Extract the (x, y) coordinate from the center of the cell holding the provided text.  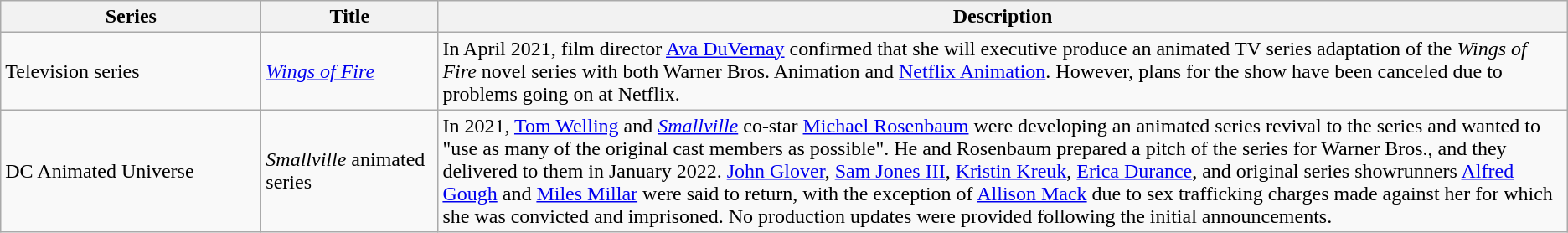
DC Animated Universe (131, 171)
Title (350, 17)
Series (131, 17)
Wings of Fire (350, 71)
Description (1003, 17)
Smallville animated series (350, 171)
Television series (131, 71)
